Detect which cell encompasses the target text, then output its [x, y] center coordinate. 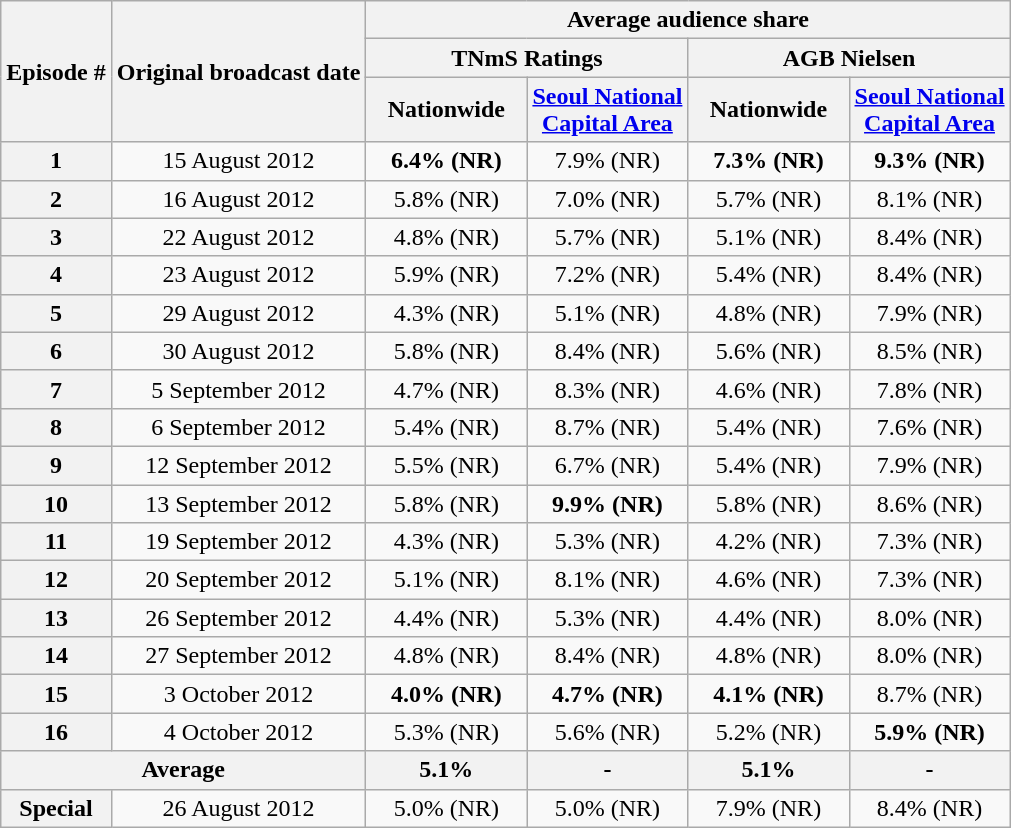
29 August 2012 [238, 313]
6.4% (NR) [446, 161]
23 August 2012 [238, 275]
9 [56, 465]
4.1% (NR) [768, 694]
Episode # [56, 72]
5 September 2012 [238, 389]
4 [56, 275]
8.3% (NR) [608, 389]
5.2% (NR) [768, 732]
Original broadcast date [238, 72]
7 [56, 389]
12 September 2012 [238, 465]
Average [184, 770]
7.8% (NR) [930, 389]
15 August 2012 [238, 161]
Average audience share [688, 20]
22 August 2012 [238, 237]
1 [56, 161]
8.5% (NR) [930, 351]
TNmS Ratings [527, 58]
7.0% (NR) [608, 199]
16 [56, 732]
7.2% (NR) [608, 275]
7.6% (NR) [930, 427]
8 [56, 427]
5.5% (NR) [446, 465]
30 August 2012 [238, 351]
Special [56, 808]
6.7% (NR) [608, 465]
27 September 2012 [238, 656]
AGB Nielsen [849, 58]
20 September 2012 [238, 580]
4 October 2012 [238, 732]
12 [56, 580]
2 [56, 199]
15 [56, 694]
5 [56, 313]
19 September 2012 [238, 542]
4.2% (NR) [768, 542]
9.9% (NR) [608, 503]
6 September 2012 [238, 427]
3 October 2012 [238, 694]
14 [56, 656]
26 September 2012 [238, 618]
6 [56, 351]
13 September 2012 [238, 503]
8.6% (NR) [930, 503]
4.0% (NR) [446, 694]
16 August 2012 [238, 199]
11 [56, 542]
10 [56, 503]
26 August 2012 [238, 808]
13 [56, 618]
3 [56, 237]
9.3% (NR) [930, 161]
